Return (x, y) of the center of cell containing provided text 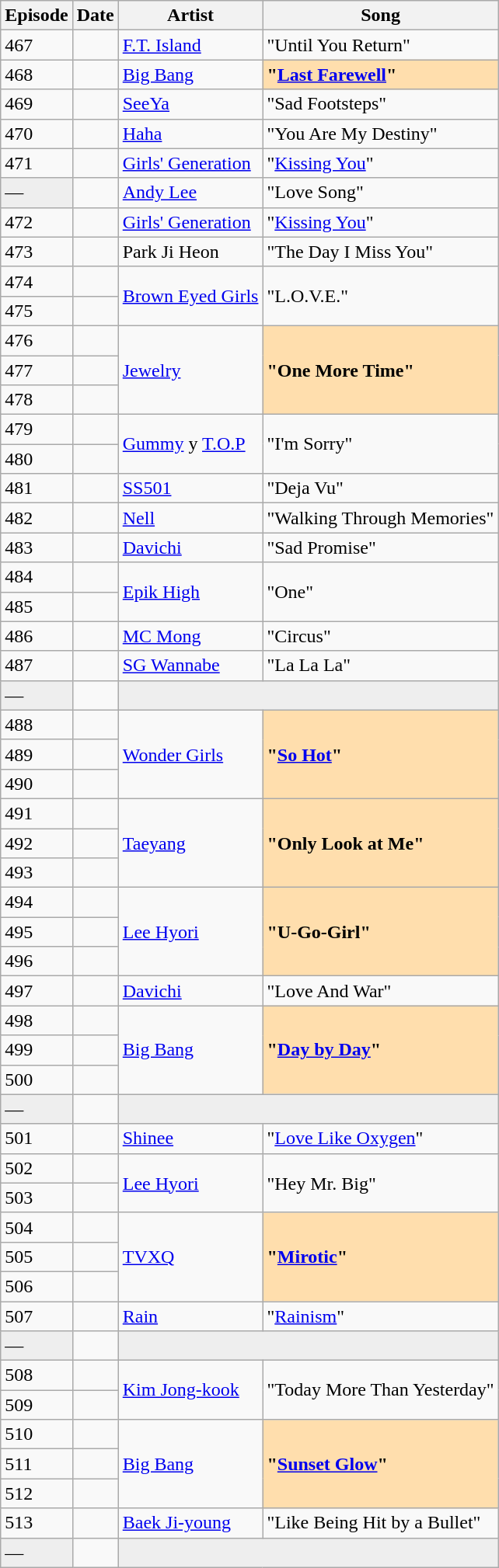
Jewelry (190, 370)
"Love And War" (381, 991)
479 (37, 429)
"Until You Return" (381, 45)
502 (37, 1168)
"Circus" (381, 636)
497 (37, 991)
Haha (190, 134)
Shinee (190, 1139)
"Deja Vu" (381, 488)
Episode (37, 16)
490 (37, 784)
Gummy y T.O.P (190, 444)
"Last Farewell" (381, 75)
"So Hot" (381, 754)
509 (37, 1405)
513 (37, 1523)
491 (37, 813)
495 (37, 932)
Andy Lee (190, 193)
512 (37, 1493)
"U-Go-Girl" (381, 932)
470 (37, 134)
499 (37, 1050)
"You Are My Destiny" (381, 134)
"La La La" (381, 666)
"Walking Through Memories" (381, 518)
SeeYa (190, 104)
482 (37, 518)
494 (37, 902)
TVXQ (190, 1257)
477 (37, 370)
500 (37, 1080)
504 (37, 1227)
481 (37, 488)
SG Wannabe (190, 666)
SS501 (190, 488)
488 (37, 725)
485 (37, 607)
"I'm Sorry" (381, 444)
493 (37, 873)
511 (37, 1464)
471 (37, 163)
487 (37, 666)
Date (95, 16)
507 (37, 1316)
Song (381, 16)
"Love Like Oxygen" (381, 1139)
506 (37, 1286)
483 (37, 548)
503 (37, 1198)
"The Day I Miss You" (381, 252)
486 (37, 636)
"Only Look at Me" (381, 843)
Rain (190, 1316)
510 (37, 1434)
472 (37, 222)
F.T. Island (190, 45)
Park Ji Heon (190, 252)
"One More Time" (381, 370)
"Mirotic" (381, 1257)
"Sad Footsteps" (381, 104)
474 (37, 281)
473 (37, 252)
Brown Eyed Girls (190, 296)
478 (37, 400)
Kim Jong-kook (190, 1390)
"Like Being Hit by a Bullet" (381, 1523)
"Day by Day" (381, 1050)
492 (37, 843)
"Rainism" (381, 1316)
Epik High (190, 592)
484 (37, 577)
505 (37, 1257)
Taeyang (190, 843)
480 (37, 459)
476 (37, 340)
"Today More Than Yesterday" (381, 1390)
"Love Song" (381, 193)
468 (37, 75)
489 (37, 754)
Nell (190, 518)
469 (37, 104)
"L.O.V.E." (381, 296)
498 (37, 1020)
467 (37, 45)
"One" (381, 592)
501 (37, 1139)
MC Mong (190, 636)
Wonder Girls (190, 754)
Baek Ji-young (190, 1523)
"Hey Mr. Big" (381, 1183)
475 (37, 311)
508 (37, 1375)
Artist (190, 16)
"Sad Promise" (381, 548)
"Sunset Glow" (381, 1464)
496 (37, 961)
